Detect which cell encompasses the target text, then output its (X, Y) center coordinate. 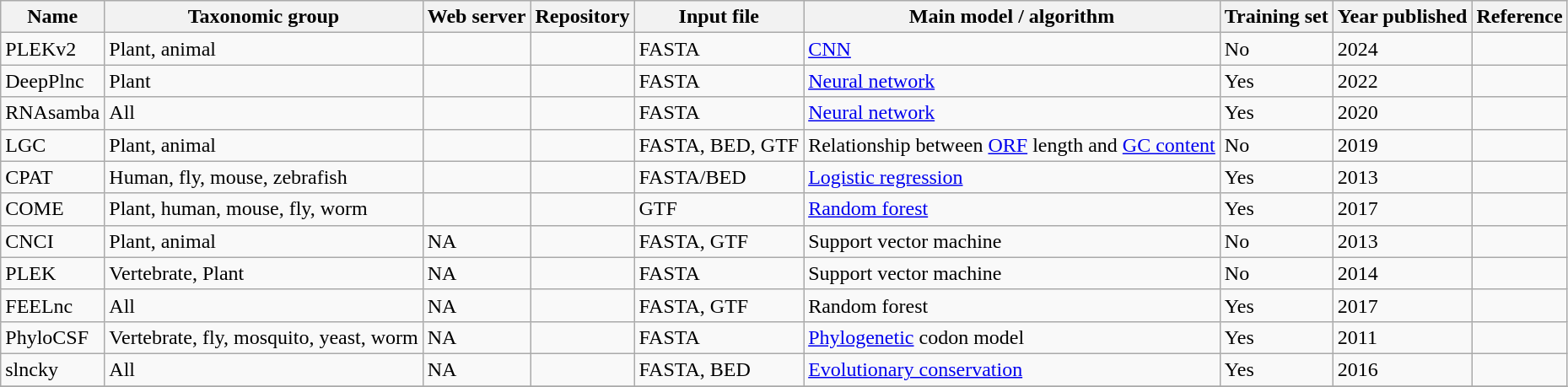
Taxonomic group (263, 17)
slncky (52, 369)
COME (52, 209)
2019 (1402, 145)
Vertebrate, fly, mosquito, yeast, worm (263, 337)
GTF (719, 209)
Input file (719, 17)
Plant (263, 81)
Year published (1402, 17)
CNCI (52, 241)
Relationship between ORF length and GC content (1012, 145)
FEELnc (52, 305)
CPAT (52, 177)
2011 (1402, 337)
RNAsamba (52, 113)
Plant, human, mouse, fly, worm (263, 209)
Logistic regression (1012, 177)
LGC (52, 145)
Vertebrate, Plant (263, 273)
Name (52, 17)
2014 (1402, 273)
CNN (1012, 49)
PLEK (52, 273)
PLEKv2 (52, 49)
2020 (1402, 113)
DeepPlnc (52, 81)
Repository (582, 17)
Reference (1520, 17)
2016 (1402, 369)
Phylogenetic codon model (1012, 337)
2022 (1402, 81)
PhyloCSF (52, 337)
Main model / algorithm (1012, 17)
2024 (1402, 49)
FASTA, BED, GTF (719, 145)
Web server (477, 17)
Human, fly, mouse, zebrafish (263, 177)
Training set (1276, 17)
FASTA, BED (719, 369)
Evolutionary conservation (1012, 369)
FASTA/BED (719, 177)
